Capture the cell that displays the provided text and extract its [x, y] central coordinate. 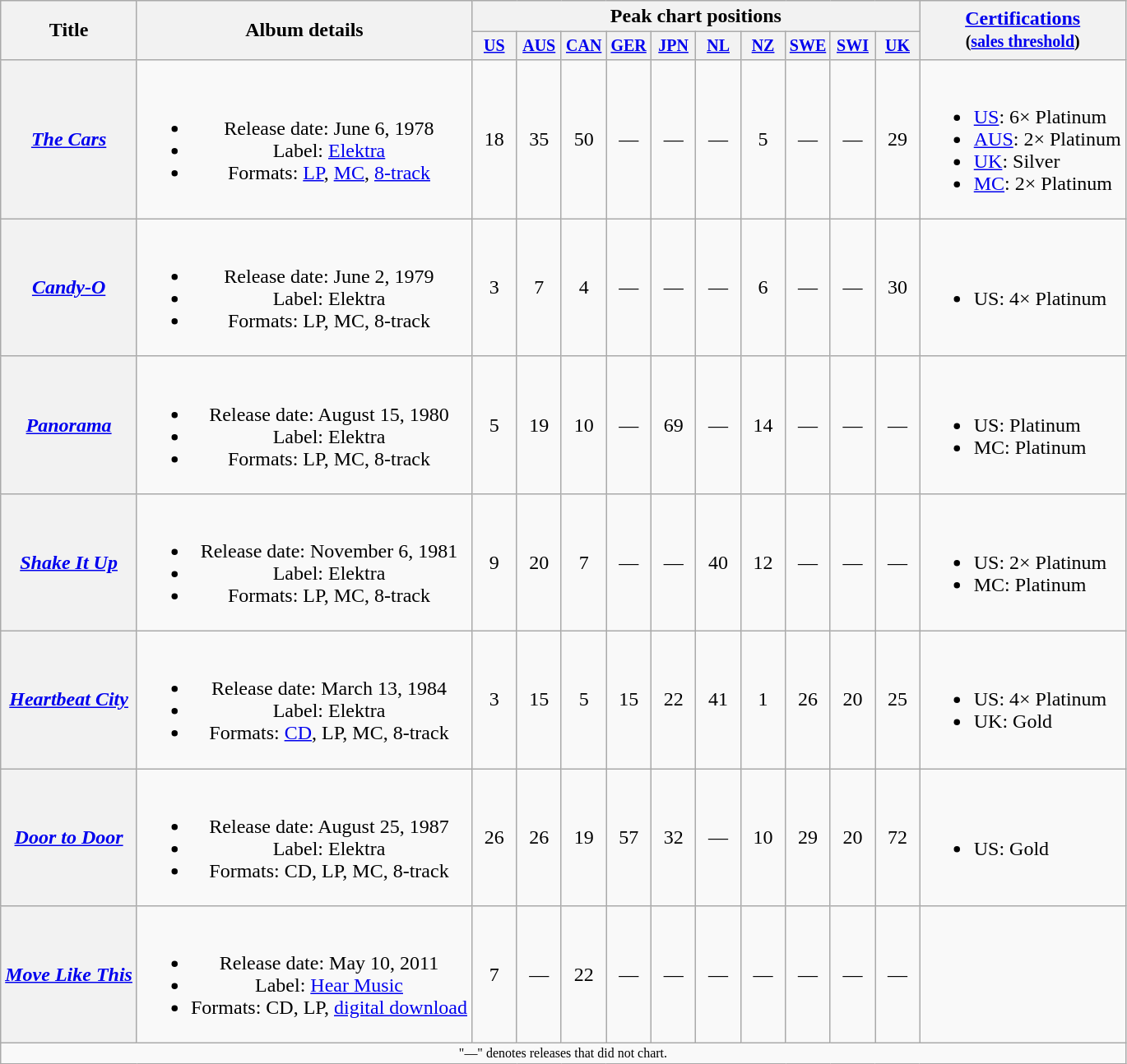
Release date: March 13, 1984Label: ElektraFormats: CD, LP, MC, 8-track [304, 701]
Panorama [69, 424]
Certifications(sales threshold) [1023, 30]
The Cars [69, 139]
Move Like This [69, 975]
US: 4× PlatinumUK: Gold [1023, 701]
Release date: June 2, 1979Label: ElektraFormats: LP, MC, 8-track [304, 288]
CAN [583, 46]
69 [673, 424]
40 [718, 562]
US: PlatinumMC: Platinum [1023, 424]
25 [897, 701]
Release date: August 15, 1980Label: ElektraFormats: LP, MC, 8-track [304, 424]
US [494, 46]
50 [583, 139]
Release date: June 6, 1978Label: ElektraFormats: LP, MC, 8-track [304, 139]
14 [763, 424]
Candy-O [69, 288]
41 [718, 701]
1 [763, 701]
GER [628, 46]
Heartbeat City [69, 701]
12 [763, 562]
US: 2× PlatinumMC: Platinum [1023, 562]
57 [628, 837]
JPN [673, 46]
SWI [852, 46]
Album details [304, 30]
6 [763, 288]
30 [897, 288]
Peak chart positions [696, 16]
US: 4× Platinum [1023, 288]
35 [539, 139]
"—" denotes releases that did not chart. [563, 1053]
Release date: May 10, 2011Label: Hear MusicFormats: CD, LP, digital download [304, 975]
NL [718, 46]
UK [897, 46]
Shake It Up [69, 562]
NZ [763, 46]
US: 6× PlatinumAUS: 2× PlatinumUK: SilverMC: 2× Platinum [1023, 139]
US: Gold [1023, 837]
32 [673, 837]
Release date: August 25, 1987Label: ElektraFormats: CD, LP, MC, 8-track [304, 837]
Door to Door [69, 837]
4 [583, 288]
72 [897, 837]
Title [69, 30]
18 [494, 139]
Release date: November 6, 1981Label: ElektraFormats: LP, MC, 8-track [304, 562]
AUS [539, 46]
9 [494, 562]
SWE [808, 46]
